Provide the (X, Y) coordinate of the cell's center where the given text is located.  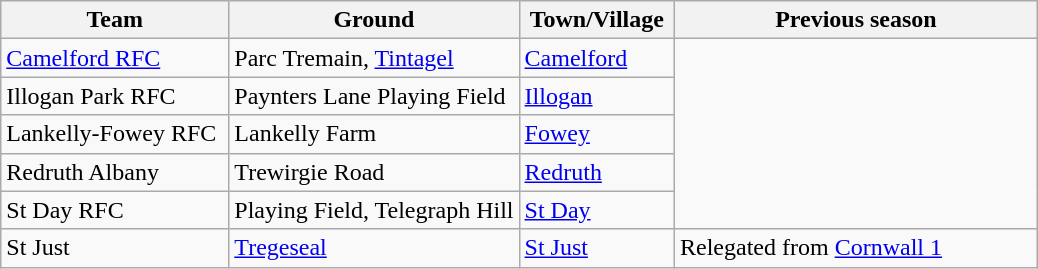
Lankelly-Fowey RFC (115, 134)
St Day RFC (115, 210)
Previous season (856, 20)
Redruth (596, 172)
Illogan Park RFC (115, 96)
Town/Village (596, 20)
Illogan (596, 96)
Lankelly Farm (374, 134)
Camelford (596, 58)
St Day (596, 210)
Relegated from Cornwall 1 (856, 248)
Paynters Lane Playing Field (374, 96)
Tregeseal (374, 248)
Parc Tremain, Tintagel (374, 58)
Fowey (596, 134)
Trewirgie Road (374, 172)
Redruth Albany (115, 172)
Ground (374, 20)
Team (115, 20)
Camelford RFC (115, 58)
Playing Field, Telegraph Hill (374, 210)
